Provide the [X, Y] coordinate of the cell's center where the given text is located.  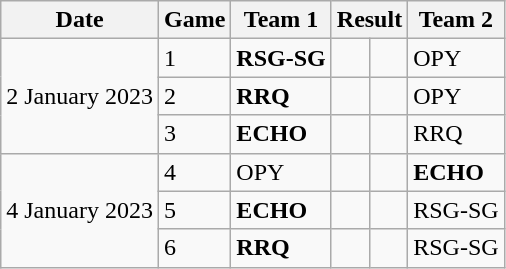
3 [194, 134]
Result [369, 20]
6 [194, 248]
Team 1 [281, 20]
2 January 2023 [80, 96]
Team 2 [456, 20]
4 January 2023 [80, 210]
Date [80, 20]
2 [194, 96]
4 [194, 172]
1 [194, 58]
Game [194, 20]
5 [194, 210]
